Return [x, y] of the center of cell containing provided text 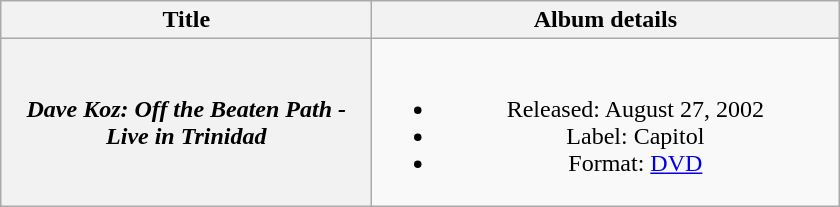
Title [186, 20]
Released: August 27, 2002Label: CapitolFormat: DVD [606, 122]
Album details [606, 20]
Dave Koz: Off the Beaten Path - Live in Trinidad [186, 122]
